Provide the [X, Y] coordinate of the cell's center where the given text is located.  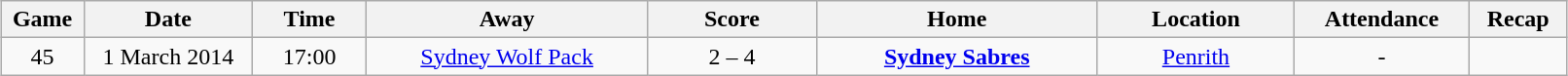
Recap [1517, 19]
Score [731, 19]
Game [43, 19]
45 [43, 57]
17:00 [309, 57]
2 – 4 [731, 57]
Home [957, 19]
Attendance [1382, 19]
- [1382, 57]
Sydney Sabres [957, 57]
Penrith [1195, 57]
Time [309, 19]
1 March 2014 [167, 57]
Date [167, 19]
Sydney Wolf Pack [508, 57]
Location [1195, 19]
Away [508, 19]
